From the cell containing the given text, extract its center point as (X, Y) coordinate. 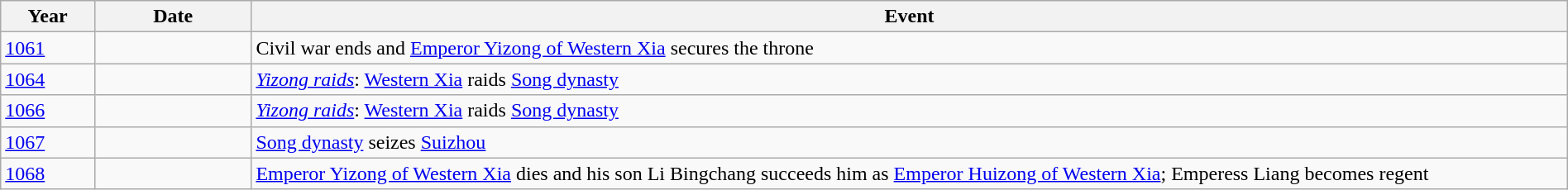
1068 (48, 173)
Civil war ends and Emperor Yizong of Western Xia secures the throne (910, 48)
Event (910, 17)
1067 (48, 142)
1064 (48, 79)
1066 (48, 111)
1061 (48, 48)
Date (172, 17)
Emperor Yizong of Western Xia dies and his son Li Bingchang succeeds him as Emperor Huizong of Western Xia; Emperess Liang becomes regent (910, 173)
Song dynasty seizes Suizhou (910, 142)
Year (48, 17)
